Return (x, y) of the center of cell containing provided text 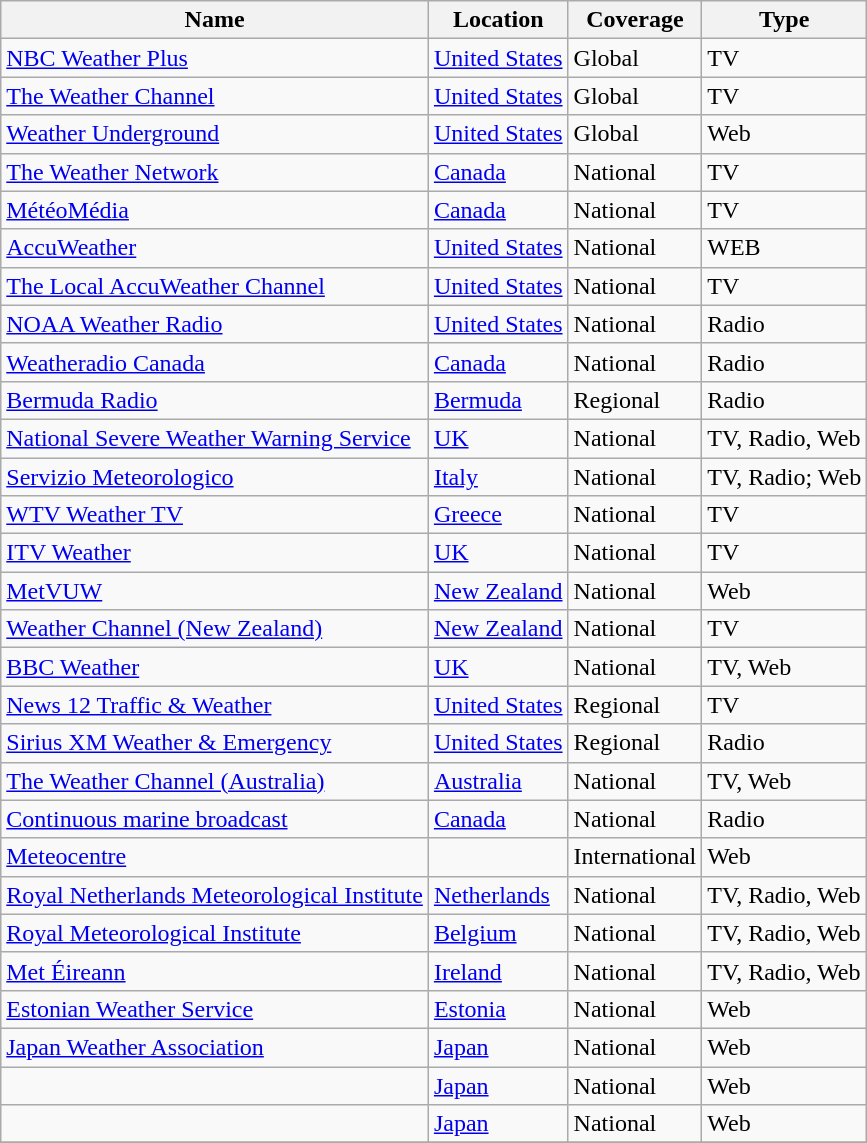
Bermuda (498, 400)
The Weather Channel (215, 96)
Servizio Meteorologico (215, 477)
Royal Netherlands Meteorological Institute (215, 895)
MetVUW (215, 591)
WTV Weather TV (215, 515)
News 12 Traffic & Weather (215, 705)
NOAA Weather Radio (215, 324)
Ireland (498, 971)
Weatheradio Canada (215, 362)
Continuous marine broadcast (215, 819)
Bermuda Radio (215, 400)
Japan Weather Association (215, 1047)
Type (784, 20)
Meteocentre (215, 857)
Name (215, 20)
Met Éireann (215, 971)
Italy (498, 477)
International (635, 857)
Australia (498, 781)
Location (498, 20)
The Weather Channel (Australia) (215, 781)
BBC Weather (215, 667)
NBC Weather Plus (215, 58)
Estonian Weather Service (215, 1009)
Coverage (635, 20)
The Local AccuWeather Channel (215, 286)
Belgium (498, 933)
Weather Channel (New Zealand) (215, 629)
Weather Underground (215, 134)
TV, Radio; Web (784, 477)
Estonia (498, 1009)
Netherlands (498, 895)
Royal Meteorological Institute (215, 933)
Sirius XM Weather & Emergency (215, 743)
WEB (784, 248)
MétéoMédia (215, 210)
Greece (498, 515)
National Severe Weather Warning Service (215, 438)
The Weather Network (215, 172)
AccuWeather (215, 248)
ITV Weather (215, 553)
